Return (X, Y) of the center of cell containing provided text 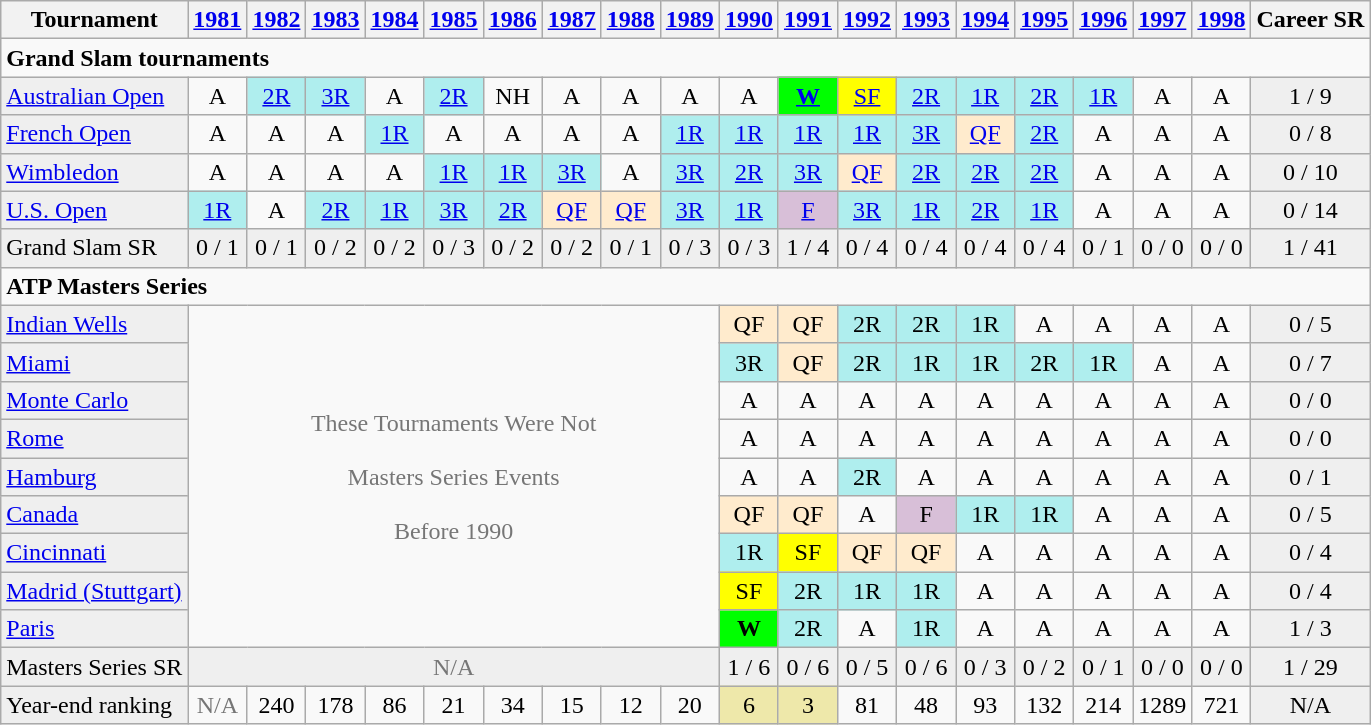
6 (748, 705)
1992 (866, 20)
1 / 29 (1310, 667)
1981 (218, 20)
Australian Open (94, 96)
Masters Series SR (94, 667)
3 (808, 705)
1982 (276, 20)
1993 (926, 20)
1985 (454, 20)
Year-end ranking (94, 705)
1989 (690, 20)
1990 (748, 20)
1997 (1162, 20)
Career SR (1310, 20)
81 (866, 705)
93 (986, 705)
15 (572, 705)
Grand Slam SR (94, 248)
1 / 6 (748, 667)
Madrid (Stuttgart) (94, 591)
U.S. Open (94, 210)
ATP Masters Series (686, 286)
French Open (94, 134)
Tournament (94, 20)
1 / 41 (1310, 248)
NH (512, 96)
These Tournaments Were NotMasters Series EventsBefore 1990 (454, 476)
21 (454, 705)
Hamburg (94, 477)
178 (336, 705)
12 (630, 705)
1986 (512, 20)
Rome (94, 438)
1983 (336, 20)
Wimbledon (94, 172)
0 / 7 (1310, 362)
Canada (94, 515)
86 (394, 705)
Grand Slam tournaments (686, 58)
1991 (808, 20)
1987 (572, 20)
Indian Wells (94, 324)
34 (512, 705)
1 / 9 (1310, 96)
0 / 8 (1310, 134)
0 / 14 (1310, 210)
Miami (94, 362)
1998 (1222, 20)
20 (690, 705)
1984 (394, 20)
1994 (986, 20)
1995 (1044, 20)
Cincinnati (94, 553)
721 (1222, 705)
1 / 4 (808, 248)
1 / 3 (1310, 629)
Paris (94, 629)
214 (1104, 705)
1988 (630, 20)
48 (926, 705)
240 (276, 705)
1289 (1162, 705)
132 (1044, 705)
Monte Carlo (94, 400)
1996 (1104, 20)
0 / 10 (1310, 172)
